From the cell containing the given text, extract its center point as (x, y) coordinate. 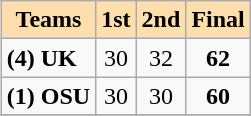
62 (218, 58)
(1) OSU (48, 96)
60 (218, 96)
2nd (161, 20)
32 (161, 58)
Final (218, 20)
Teams (48, 20)
(4) UK (48, 58)
1st (116, 20)
